Find where the given text appears and provide that cell's center as [x, y] coordinate. 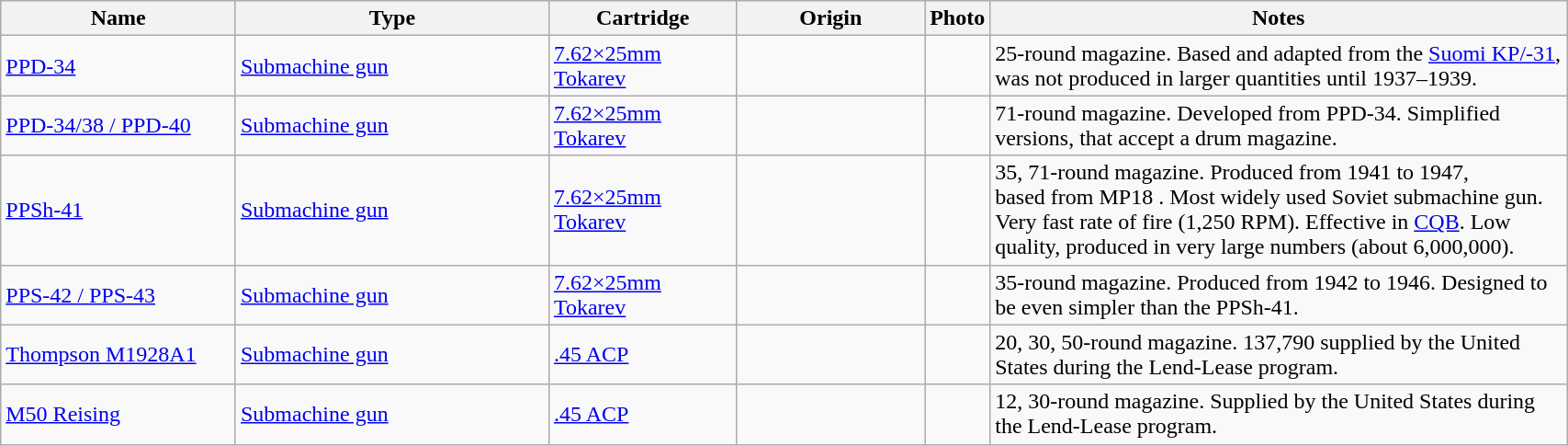
PPD-34 [118, 66]
12, 30-round magazine. Supplied by the United States during the Lend-Lease program. [1279, 414]
Name [118, 18]
25-round magazine. Based and adapted from the Suomi KP/-31, was not produced in larger quantities until 1937–1939. [1279, 66]
20, 30, 50-round magazine. 137,790 supplied by the United States during the Lend-Lease program. [1279, 355]
35-round magazine. Produced from 1942 to 1946. Designed to be even simpler than the PPSh-41. [1279, 294]
PPS-42 / PPS-43 [118, 294]
Type [391, 18]
71-round magazine. Developed from PPD-34. Simplified versions, that accept a drum magazine. [1279, 125]
Origin [830, 18]
Cartridge [643, 18]
Notes [1279, 18]
M50 Reising [118, 414]
PPD-34/38 / PPD-40 [118, 125]
PPSh-41 [118, 210]
Photo [957, 18]
Thompson M1928A1 [118, 355]
